Return the (x, y) coordinate for the center point of the cell that contains the specified text.  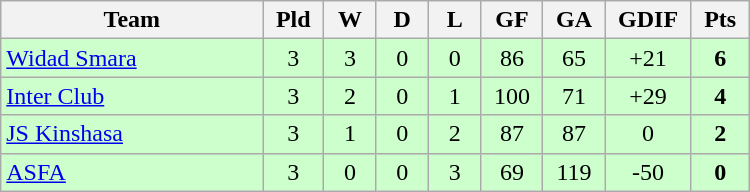
6 (720, 58)
+21 (648, 58)
Pld (294, 20)
69 (512, 172)
Inter Club (132, 96)
L (454, 20)
-50 (648, 172)
119 (574, 172)
D (402, 20)
71 (574, 96)
JS Kinshasa (132, 134)
86 (512, 58)
65 (574, 58)
GA (574, 20)
Pts (720, 20)
4 (720, 96)
ASFA (132, 172)
W (350, 20)
Widad Smara (132, 58)
GF (512, 20)
Team (132, 20)
GDIF (648, 20)
100 (512, 96)
+29 (648, 96)
